For the text-containing cell, return its midpoint in [x, y] coordinate format. 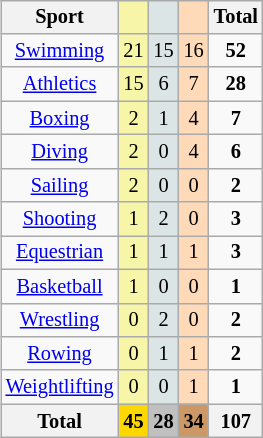
Sport [60, 17]
45 [133, 421]
Rowing [60, 354]
52 [236, 51]
Equestrian [60, 253]
Boxing [60, 118]
107 [236, 421]
Weightlifting [60, 387]
Sailing [60, 185]
21 [133, 51]
16 [194, 51]
Basketball [60, 286]
Athletics [60, 84]
Shooting [60, 219]
34 [194, 421]
Wrestling [60, 320]
Diving [60, 152]
Swimming [60, 51]
